Scan for the cell matching the given text and deliver its [X, Y] coordinate at center. 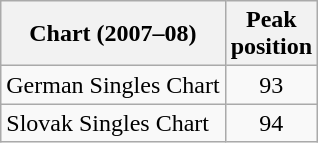
Chart (2007–08) [113, 34]
93 [271, 85]
Slovak Singles Chart [113, 123]
Peakposition [271, 34]
94 [271, 123]
German Singles Chart [113, 85]
